Identify which cell holds the provided text, then report its [X, Y] central coordinate. 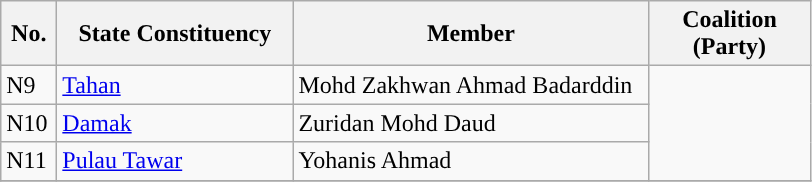
Yohanis Ahmad [471, 161]
Coalition (Party) [730, 34]
Member [471, 34]
Damak [175, 123]
Zuridan Mohd Daud [471, 123]
N10 [29, 123]
Tahan [175, 85]
No. [29, 34]
N11 [29, 161]
Pulau Tawar [175, 161]
State Constituency [175, 34]
N9 [29, 85]
Mohd Zakhwan Ahmad Badarddin [471, 85]
